Search for the cell housing the specified text and yield its [x, y] center coordinate. 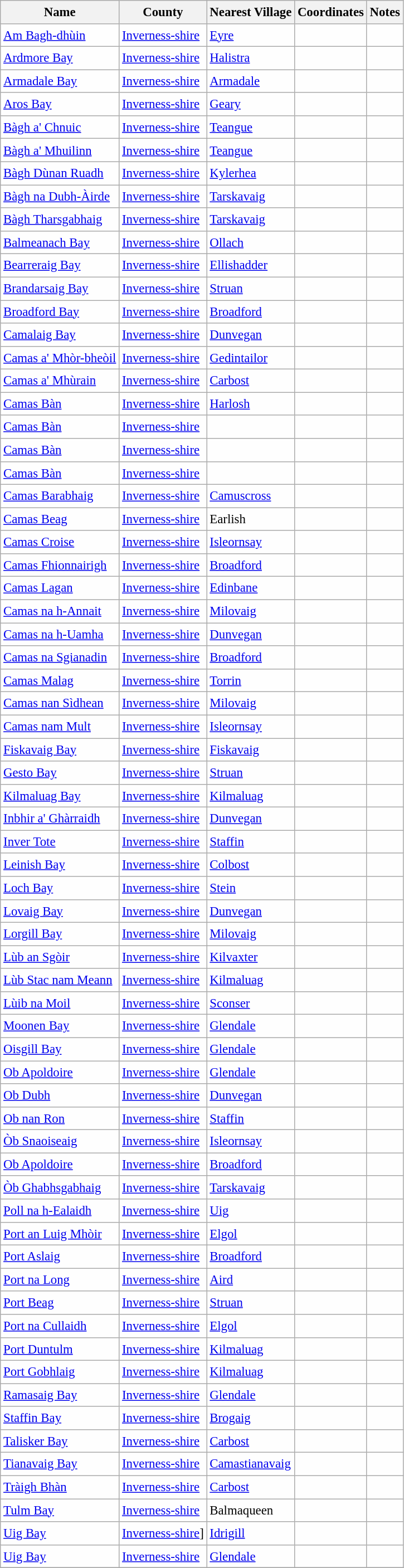
Colbost [251, 865]
Camas a' Mhòr-bheòil [60, 358]
Loch Bay [60, 888]
Balmeanach Bay [60, 243]
Kilvaxter [251, 957]
Talisker Bay [60, 1441]
Camas nam Mult [60, 727]
Camuscross [251, 496]
Ob nan Ron [60, 1119]
Inverness-shire] [163, 1533]
Camas Beag [60, 519]
Aird [251, 1279]
Uig [251, 1210]
Port Beag [60, 1303]
Camas Malag [60, 681]
Òb Snaoiseaig [60, 1141]
Ramasaig Bay [60, 1395]
Earlish [251, 519]
Inver Tote [60, 841]
Port Gobhlaig [60, 1372]
Camas na Sgianadin [60, 658]
Camas Barabhaig [60, 496]
Idrigill [251, 1533]
Lùib na Moil [60, 1003]
Poll na h-Ealaidh [60, 1210]
Camas Fhionnairigh [60, 565]
Notes [384, 12]
Bàgh Dùnan Ruadh [60, 174]
Harlosh [251, 403]
Camas na h-Uamha [60, 634]
Torrin [251, 681]
Staffin Bay [60, 1418]
Bàgh a' Mhuilinn [60, 150]
Edinbane [251, 588]
Brandarsaig Bay [60, 289]
Tianavaig Bay [60, 1464]
Inbhir a' Ghàrraidh [60, 819]
Camas nan Sìdhean [60, 703]
Stein [251, 888]
Aros Bay [60, 104]
Coordinates [331, 12]
Tulm Bay [60, 1510]
Bàgh na Dubh-Àirde [60, 196]
Kilmaluag Bay [60, 796]
Sconser [251, 1003]
Leinish Bay [60, 865]
Moonen Bay [60, 1026]
Armadale [251, 81]
Gedintailor [251, 358]
Brogaig [251, 1418]
Port an Luig Mhòir [60, 1234]
Fiskavaig Bay [60, 750]
Port na Cullaidh [60, 1326]
Ob Dubh [60, 1095]
Lorgill Bay [60, 934]
Geary [251, 104]
Camas Croise [60, 542]
Camastianavaig [251, 1464]
Lùb Stac nam Meann [60, 980]
Armadale Bay [60, 81]
Camas na h-Annait [60, 611]
Ardmore Bay [60, 58]
Oisgill Bay [60, 1049]
Kylerhea [251, 174]
Halistra [251, 58]
Gesto Bay [60, 772]
Eyre [251, 35]
Òb Ghabhsgabhaig [60, 1188]
Broadford Bay [60, 312]
Bàgh a' Chnuic [60, 127]
Camas Lagan [60, 588]
Camalaig Bay [60, 334]
Fiskavaig [251, 750]
Tràigh Bhàn [60, 1487]
Am Bagh-dhùin [60, 35]
Bàgh Tharsgabhaig [60, 220]
Camas a' Mhùrain [60, 381]
Bearreraig Bay [60, 265]
Lovaig Bay [60, 910]
Nearest Village [251, 12]
Lùb an Sgòir [60, 957]
Port Aslaig [60, 1257]
Balmaqueen [251, 1510]
Ellishadder [251, 265]
Ollach [251, 243]
Port Duntulm [60, 1348]
County [163, 12]
Port na Long [60, 1279]
Name [60, 12]
